Return the (X, Y) coordinate for the center point of the cell that contains the specified text.  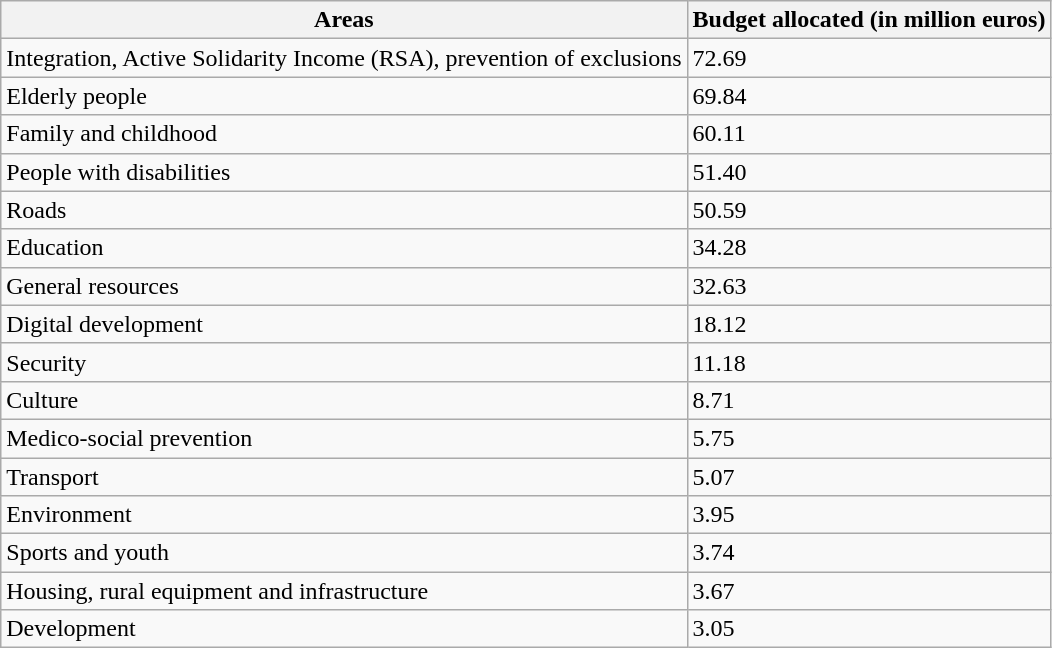
5.07 (869, 477)
Education (344, 248)
69.84 (869, 96)
Transport (344, 477)
11.18 (869, 362)
60.11 (869, 134)
8.71 (869, 400)
Culture (344, 400)
People with disabilities (344, 172)
50.59 (869, 210)
Sports and youth (344, 553)
General resources (344, 286)
3.05 (869, 629)
Budget allocated (in million euros) (869, 20)
34.28 (869, 248)
32.63 (869, 286)
Environment (344, 515)
Housing, rural equipment and infrastructure (344, 591)
18.12 (869, 324)
51.40 (869, 172)
Elderly people (344, 96)
Medico-social prevention (344, 438)
5.75 (869, 438)
Integration, Active Solidarity Income (RSA), prevention of exclusions (344, 58)
3.67 (869, 591)
3.74 (869, 553)
3.95 (869, 515)
Security (344, 362)
72.69 (869, 58)
Roads (344, 210)
Digital development (344, 324)
Areas (344, 20)
Development (344, 629)
Family and childhood (344, 134)
